Extract the (x, y) coordinate from the center of the cell holding the provided text.  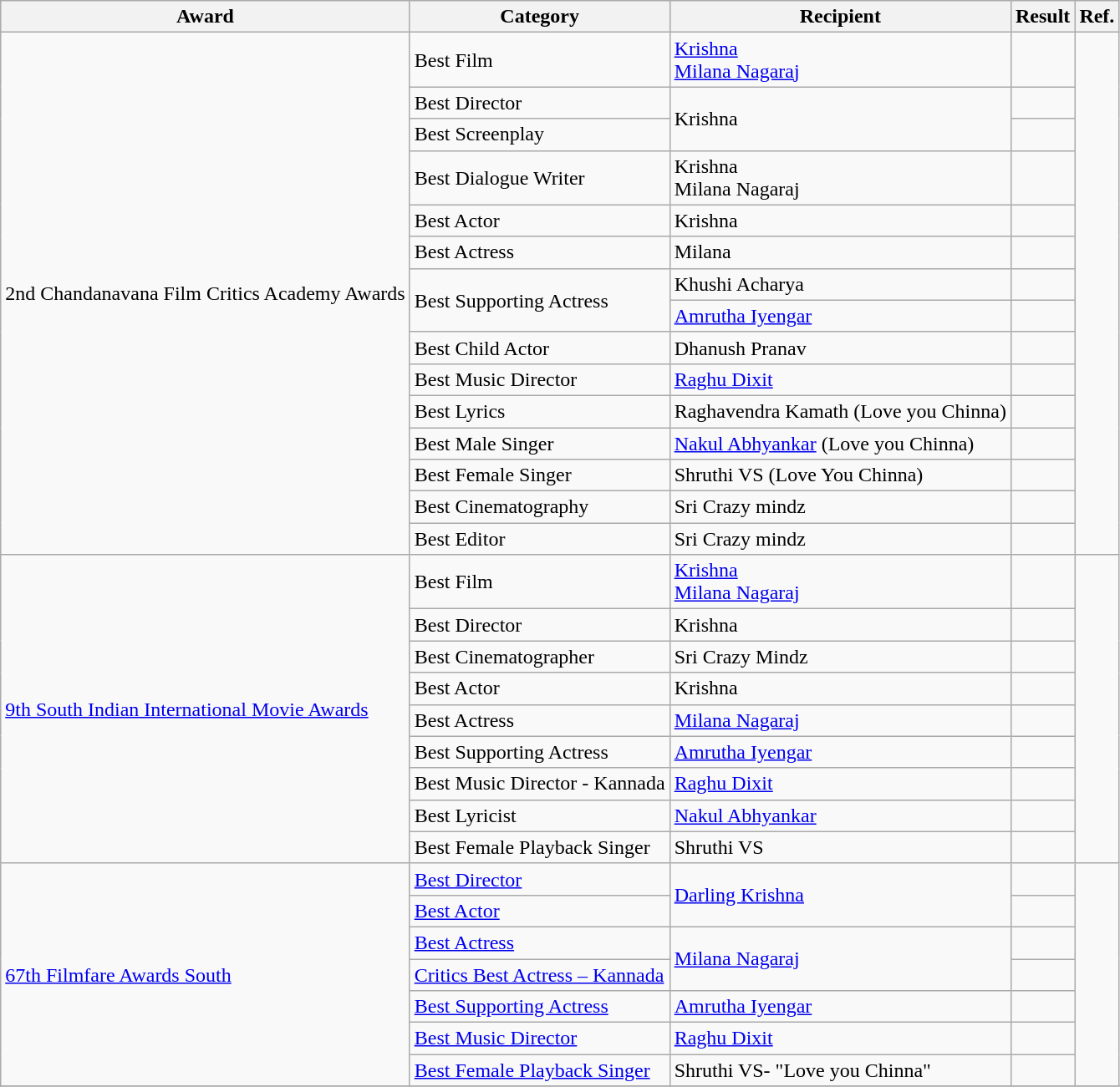
Best Child Actor (540, 348)
Best Cinematographer (540, 657)
Best Male Singer (540, 444)
Sri Crazy Mindz (840, 657)
Award (206, 17)
67th Filmfare Awards South (206, 974)
Shruthi VS- "Love you Chinna" (840, 1070)
Shruthi VS (840, 847)
Dhanush Pranav (840, 348)
Recipient (840, 17)
Best Editor (540, 539)
Result (1042, 17)
Khushi Acharya (840, 284)
Critics Best Actress – Kannada (540, 975)
Ref. (1097, 17)
KrishnaMilana Nagaraj (840, 177)
Milana (840, 252)
Darling Krishna (840, 895)
Best Lyrics (540, 411)
Nakul Abhyankar (Love you Chinna) (840, 444)
Best Cinematography (540, 507)
9th South Indian International Movie Awards (206, 709)
Best Music Director - Kannada (540, 784)
Best Female Singer (540, 475)
Best Dialogue Writer (540, 177)
Nakul Abhyankar (840, 815)
Category (540, 17)
2nd Chandanavana Film Critics Academy Awards (206, 294)
Best Lyricist (540, 815)
Raghavendra Kamath (Love you Chinna) (840, 411)
Best Screenplay (540, 135)
Shruthi VS (Love You Chinna) (840, 475)
